Search for the cell housing the specified text and yield its [x, y] center coordinate. 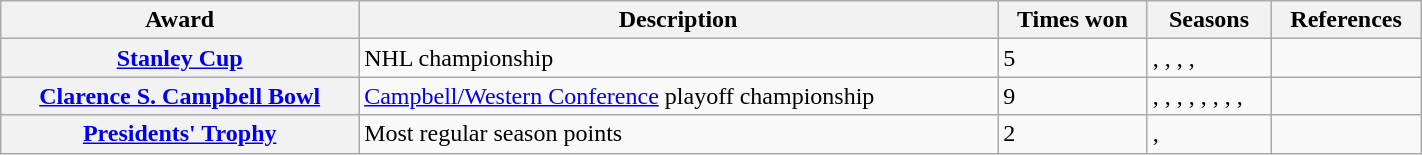
Clarence S. Campbell Bowl [180, 96]
Presidents' Trophy [180, 134]
, , , , , , , , [1209, 96]
9 [1073, 96]
Award [180, 20]
Most regular season points [678, 134]
, [1209, 134]
, , , , [1209, 58]
References [1346, 20]
NHL championship [678, 58]
Campbell/Western Conference playoff championship [678, 96]
Stanley Cup [180, 58]
Seasons [1209, 20]
2 [1073, 134]
5 [1073, 58]
Times won [1073, 20]
Description [678, 20]
